Locate the cell with the specified text and output its [X, Y] center coordinate. 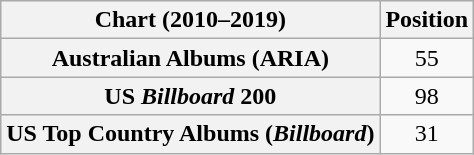
98 [427, 96]
55 [427, 58]
US Top Country Albums (Billboard) [190, 134]
31 [427, 134]
US Billboard 200 [190, 96]
Australian Albums (ARIA) [190, 58]
Position [427, 20]
Chart (2010–2019) [190, 20]
